From the cell containing the given text, extract its center point as [x, y] coordinate. 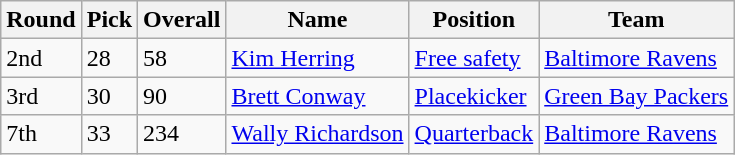
Green Bay Packers [636, 96]
Team [636, 20]
58 [182, 58]
33 [109, 134]
Placekicker [474, 96]
Pick [109, 20]
Name [318, 20]
Round [41, 20]
2nd [41, 58]
Position [474, 20]
90 [182, 96]
Overall [182, 20]
Kim Herring [318, 58]
3rd [41, 96]
234 [182, 134]
28 [109, 58]
7th [41, 134]
Brett Conway [318, 96]
Quarterback [474, 134]
Free safety [474, 58]
Wally Richardson [318, 134]
30 [109, 96]
